Locate the cell with the specified text and output its [x, y] center coordinate. 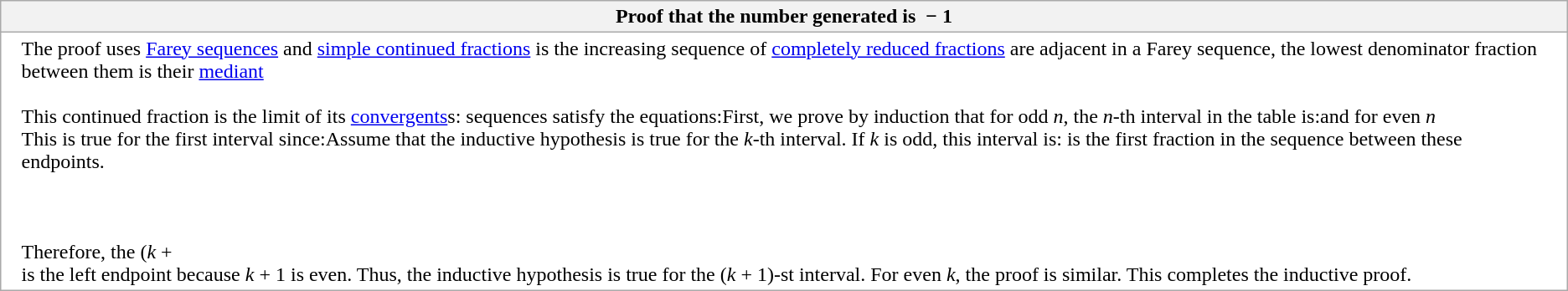
Proof that the number generated is − 1 [784, 17]
